Capture the cell that displays the provided text and extract its (x, y) central coordinate. 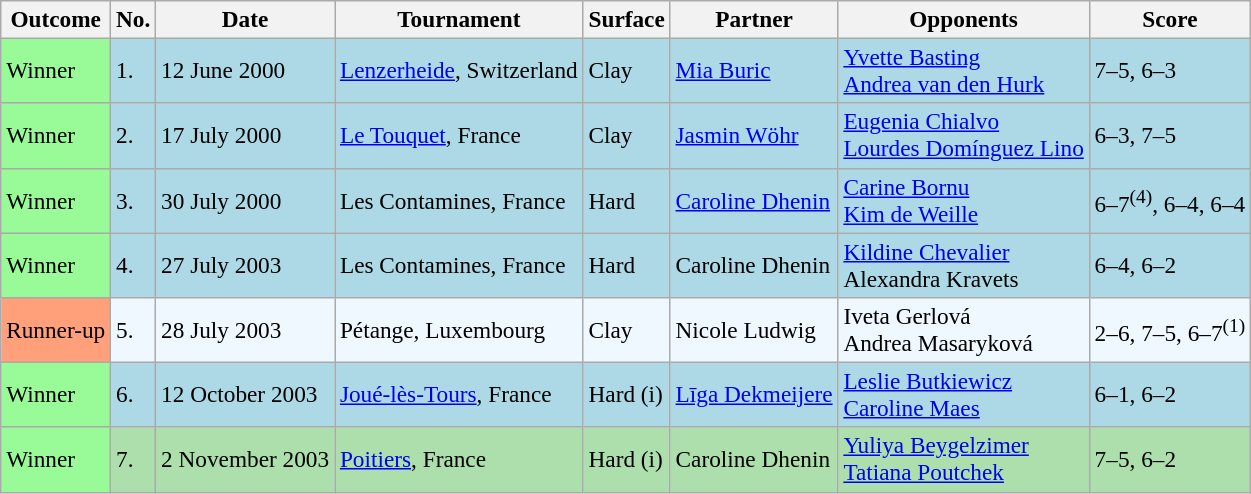
12 June 2000 (246, 70)
Jasmin Wöhr (754, 136)
Nicole Ludwig (754, 330)
Surface (626, 19)
2–6, 7–5, 6–7(1) (1170, 330)
Carine Bornu Kim de Weille (964, 200)
12 October 2003 (246, 394)
6–4, 6–2 (1170, 264)
Outcome (56, 19)
Lenzerheide, Switzerland (460, 70)
Eugenia Chialvo Lourdes Domínguez Lino (964, 136)
2 November 2003 (246, 460)
Score (1170, 19)
7–5, 6–3 (1170, 70)
30 July 2000 (246, 200)
1. (134, 70)
17 July 2000 (246, 136)
2. (134, 136)
Yvette Basting Andrea van den Hurk (964, 70)
6–7(4), 6–4, 6–4 (1170, 200)
7–5, 6–2 (1170, 460)
3. (134, 200)
6. (134, 394)
Date (246, 19)
Iveta Gerlová Andrea Masaryková (964, 330)
Le Touquet, France (460, 136)
Runner-up (56, 330)
Tournament (460, 19)
Mia Buric (754, 70)
Opponents (964, 19)
27 July 2003 (246, 264)
7. (134, 460)
Partner (754, 19)
Joué-lès-Tours, France (460, 394)
Leslie Butkiewicz Caroline Maes (964, 394)
Yuliya Beygelzimer Tatiana Poutchek (964, 460)
4. (134, 264)
28 July 2003 (246, 330)
6–3, 7–5 (1170, 136)
Pétange, Luxembourg (460, 330)
Kildine Chevalier Alexandra Kravets (964, 264)
No. (134, 19)
Līga Dekmeijere (754, 394)
5. (134, 330)
Poitiers, France (460, 460)
6–1, 6–2 (1170, 394)
